Return [X, Y] of the center of cell containing provided text 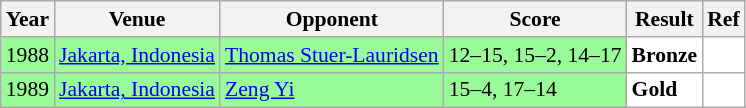
Opponent [332, 19]
15–4, 17–14 [536, 90]
Venue [137, 19]
1988 [28, 55]
1989 [28, 90]
Score [536, 19]
Zeng Yi [332, 90]
Gold [665, 90]
Result [665, 19]
Ref [723, 19]
Bronze [665, 55]
Year [28, 19]
12–15, 15–2, 14–17 [536, 55]
Thomas Stuer-Lauridsen [332, 55]
